Find where the given text appears and provide that cell's center as [x, y] coordinate. 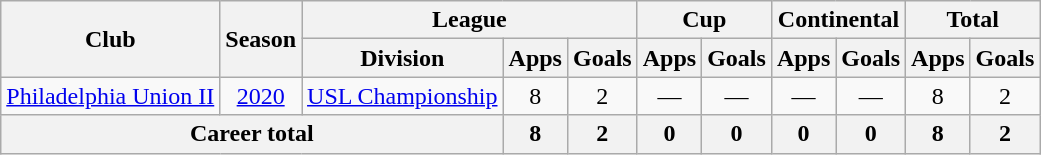
Cup [704, 20]
Continental [838, 20]
Season [261, 39]
Career total [252, 134]
Philadelphia Union II [110, 96]
Total [973, 20]
League [470, 20]
2020 [261, 96]
USL Championship [403, 96]
Division [403, 58]
Club [110, 39]
